Return (x, y) of the center of cell containing provided text 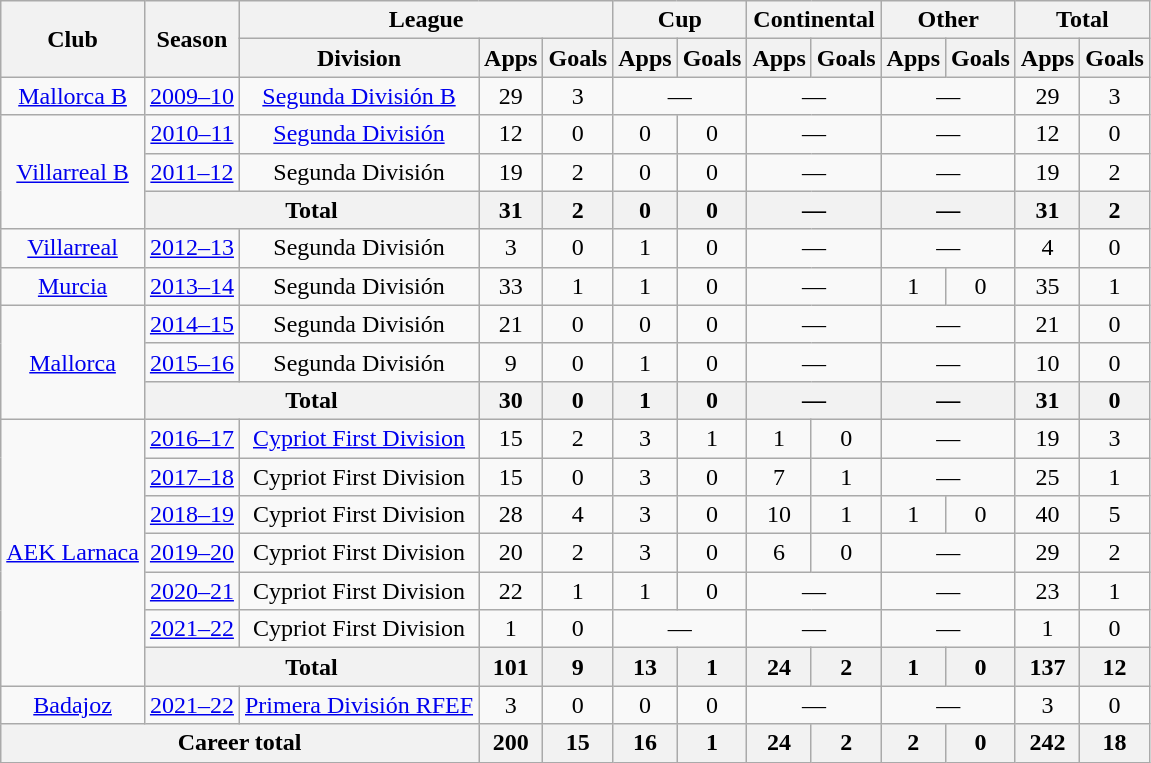
2015–16 (192, 362)
2012–13 (192, 248)
13 (645, 667)
25 (1047, 477)
16 (645, 743)
30 (511, 400)
2009–10 (192, 96)
20 (511, 553)
Badajoz (73, 705)
League (426, 20)
2018–19 (192, 515)
2011–12 (192, 172)
6 (779, 553)
101 (511, 667)
Villarreal (73, 248)
Other (948, 20)
Murcia (73, 286)
2019–20 (192, 553)
Season (192, 39)
137 (1047, 667)
2014–15 (192, 324)
Mallorca (73, 362)
Division (358, 58)
33 (511, 286)
200 (511, 743)
22 (511, 591)
2017–18 (192, 477)
Continental (814, 20)
AEK Larnaca (73, 552)
Villarreal B (73, 172)
2020–21 (192, 591)
2016–17 (192, 438)
28 (511, 515)
18 (1115, 743)
23 (1047, 591)
Primera División RFEF (358, 705)
35 (1047, 286)
Career total (240, 743)
5 (1115, 515)
Cup (680, 20)
242 (1047, 743)
40 (1047, 515)
7 (779, 477)
Segunda División B (358, 96)
2010–11 (192, 134)
Mallorca B (73, 96)
2013–14 (192, 286)
Club (73, 39)
